Output the (X, Y) coordinate of the center of the cell containing the given text.  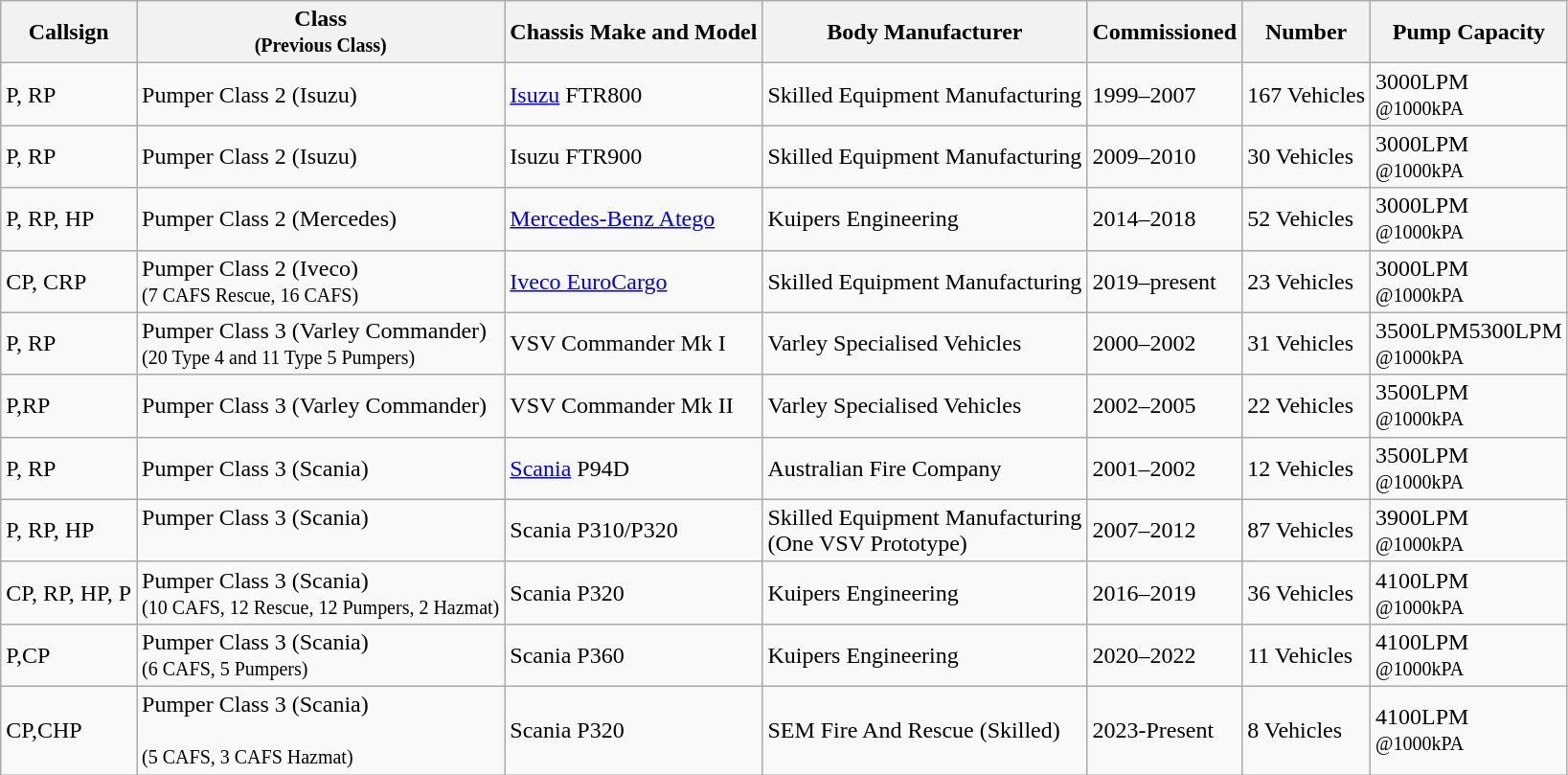
2023-Present (1165, 730)
Isuzu FTR800 (634, 94)
Pumper Class 3 (Varley Commander)(20 Type 4 and 11 Type 5 Pumpers) (321, 343)
Isuzu FTR900 (634, 157)
2019–present (1165, 282)
167 Vehicles (1307, 94)
1999–2007 (1165, 94)
2009–2010 (1165, 157)
2020–2022 (1165, 655)
87 Vehicles (1307, 531)
CP,CHP (69, 730)
Callsign (69, 33)
Scania P94D (634, 467)
VSV Commander Mk I (634, 343)
3900LPM@1000kPA (1469, 531)
Skilled Equipment Manufacturing(One VSV Prototype) (925, 531)
Pump Capacity (1469, 33)
36 Vehicles (1307, 592)
Class(Previous Class) (321, 33)
11 Vehicles (1307, 655)
Australian Fire Company (925, 467)
2016–2019 (1165, 592)
23 Vehicles (1307, 282)
Mercedes-Benz Atego (634, 218)
Number (1307, 33)
Chassis Make and Model (634, 33)
CP, RP, HP, P (69, 592)
Pumper Class 3 (Varley Commander) (321, 406)
2002–2005 (1165, 406)
30 Vehicles (1307, 157)
P,RP (69, 406)
CP, CRP (69, 282)
Scania P360 (634, 655)
VSV Commander Mk II (634, 406)
SEM Fire And Rescue (Skilled) (925, 730)
Iveco EuroCargo (634, 282)
Body Manufacturer (925, 33)
2014–2018 (1165, 218)
P,CP (69, 655)
Pumper Class 2 (Mercedes) (321, 218)
3500LPM5300LPM@1000kPA (1469, 343)
22 Vehicles (1307, 406)
2001–2002 (1165, 467)
31 Vehicles (1307, 343)
52 Vehicles (1307, 218)
Pumper Class 3 (Scania)(5 CAFS, 3 CAFS Hazmat) (321, 730)
Commissioned (1165, 33)
12 Vehicles (1307, 467)
Pumper Class 3 (Scania)(10 CAFS, 12 Rescue, 12 Pumpers, 2 Hazmat) (321, 592)
Pumper Class 2 (Iveco)(7 CAFS Rescue, 16 CAFS) (321, 282)
Scania P310/P320 (634, 531)
8 Vehicles (1307, 730)
2007–2012 (1165, 531)
2000–2002 (1165, 343)
Pumper Class 3 (Scania)(6 CAFS, 5 Pumpers) (321, 655)
